Extract the [X, Y] coordinate from the center of the cell holding the provided text.  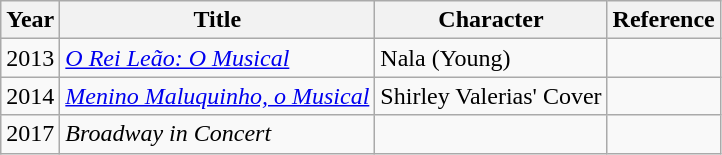
2017 [30, 134]
Nala (Young) [491, 58]
O Rei Leão: O Musical [218, 58]
Title [218, 20]
Shirley Valerias' Cover [491, 96]
2013 [30, 58]
2014 [30, 96]
Reference [664, 20]
Character [491, 20]
Menino Maluquinho, o Musical [218, 96]
Broadway in Concert [218, 134]
Year [30, 20]
